Output the [X, Y] coordinate of the center of the cell containing the given text.  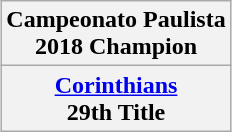
Campeonato Paulista2018 Champion [116, 34]
Corinthians29th Title [116, 98]
